From the cell containing the given text, extract its center point as [x, y] coordinate. 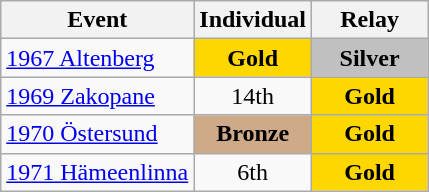
Event [98, 20]
1967 Altenberg [98, 58]
Individual [253, 20]
Silver [370, 58]
6th [253, 172]
Bronze [253, 134]
Relay [370, 20]
14th [253, 96]
1971 Hämeenlinna [98, 172]
1970 Östersund [98, 134]
1969 Zakopane [98, 96]
